Provide the (x, y) coordinate of the cell's center where the given text is located.  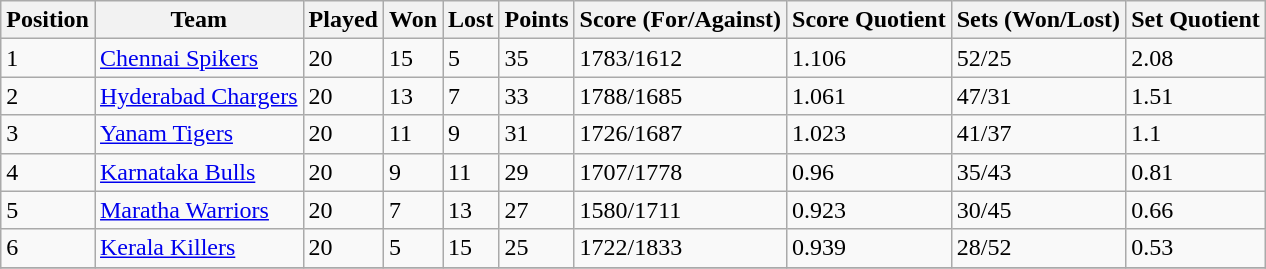
Points (536, 20)
Hyderabad Chargers (198, 96)
1.061 (870, 96)
33 (536, 96)
1.1 (1196, 134)
Yanam Tigers (198, 134)
52/25 (1038, 58)
0.96 (870, 172)
1580/1711 (680, 210)
29 (536, 172)
1783/1612 (680, 58)
0.66 (1196, 210)
0.939 (870, 248)
25 (536, 248)
Maratha Warriors (198, 210)
35 (536, 58)
3 (48, 134)
Played (343, 20)
28/52 (1038, 248)
1726/1687 (680, 134)
1722/1833 (680, 248)
Won (412, 20)
35/43 (1038, 172)
Karnataka Bulls (198, 172)
Team (198, 20)
Lost (471, 20)
2.08 (1196, 58)
27 (536, 210)
6 (48, 248)
4 (48, 172)
30/45 (1038, 210)
1788/1685 (680, 96)
1.51 (1196, 96)
0.53 (1196, 248)
Chennai Spikers (198, 58)
41/37 (1038, 134)
1.023 (870, 134)
Sets (Won/Lost) (1038, 20)
Position (48, 20)
0.81 (1196, 172)
Score (For/Against) (680, 20)
Set Quotient (1196, 20)
Score Quotient (870, 20)
47/31 (1038, 96)
0.923 (870, 210)
1 (48, 58)
1707/1778 (680, 172)
Kerala Killers (198, 248)
2 (48, 96)
31 (536, 134)
1.106 (870, 58)
